Search for the cell housing the specified text and yield its (x, y) center coordinate. 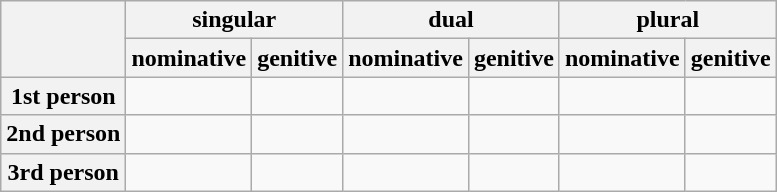
plural (668, 20)
dual (452, 20)
3rd person (64, 172)
1st person (64, 96)
singular (234, 20)
2nd person (64, 134)
